Output the (x, y) coordinate of the center of the cell containing the given text.  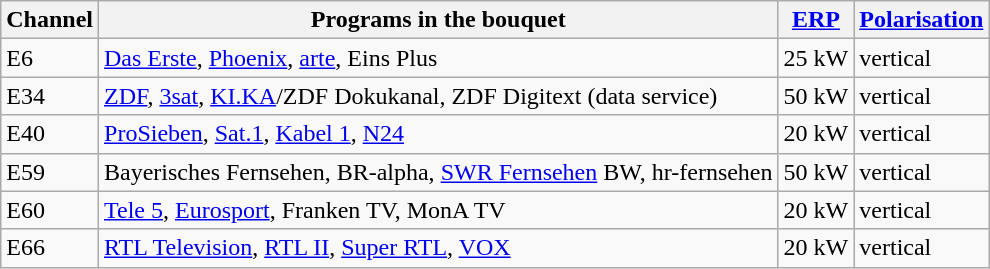
Channel (50, 20)
25 kW (816, 58)
E59 (50, 172)
RTL Television, RTL II, Super RTL, VOX (439, 248)
Tele 5, Eurosport, Franken TV, MonA TV (439, 210)
E60 (50, 210)
Das Erste, Phoenix, arte, Eins Plus (439, 58)
E40 (50, 134)
E34 (50, 96)
ERP (816, 20)
ZDF, 3sat, KI.KA/ZDF Dokukanal, ZDF Digitext (data service) (439, 96)
Bayerisches Fernsehen, BR-alpha, SWR Fernsehen BW, hr-fernsehen (439, 172)
ProSieben, Sat.1, Kabel 1, N24 (439, 134)
Programs in the bouquet (439, 20)
E6 (50, 58)
Polarisation (922, 20)
E66 (50, 248)
